Extract the [X, Y] coordinate from the center of the cell holding the provided text.  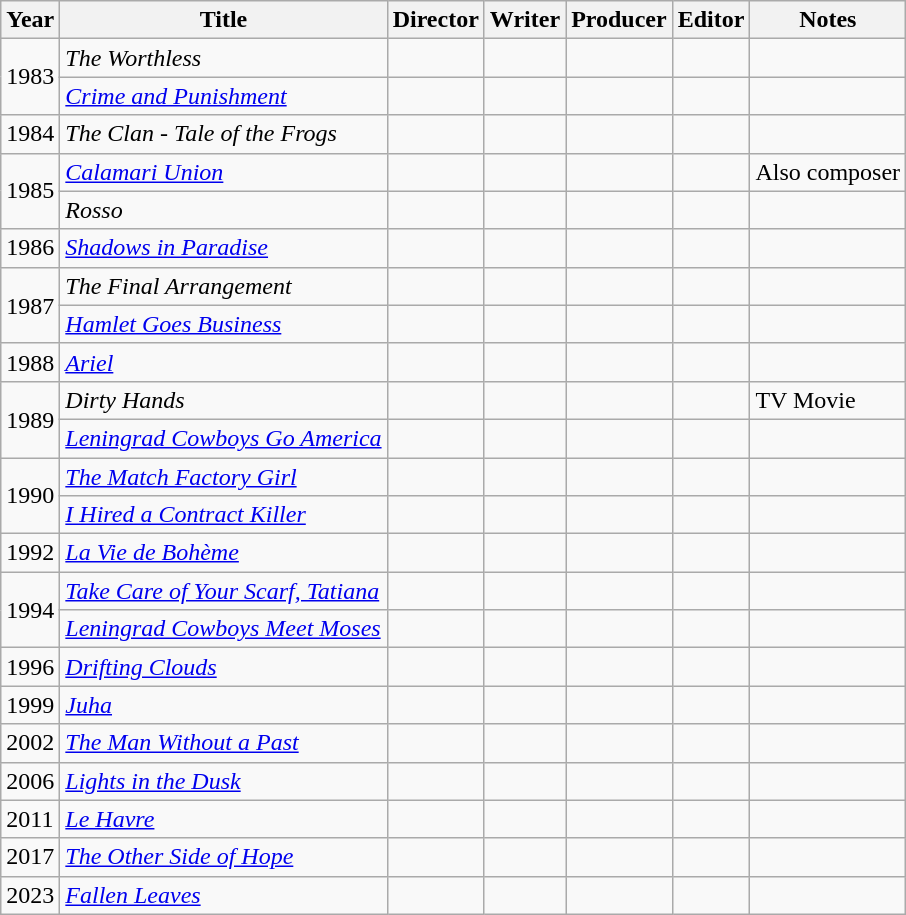
I Hired a Contract Killer [224, 515]
The Other Side of Hope [224, 857]
1999 [30, 705]
Fallen Leaves [224, 895]
Shadows in Paradise [224, 248]
1988 [30, 362]
Editor [711, 20]
2017 [30, 857]
1990 [30, 496]
La Vie de Bohème [224, 553]
1983 [30, 77]
1996 [30, 667]
1994 [30, 610]
Hamlet Goes Business [224, 324]
Crime and Punishment [224, 96]
2002 [30, 743]
The Final Arrangement [224, 286]
2011 [30, 819]
The Clan - Tale of the Frogs [224, 134]
1985 [30, 191]
Le Havre [224, 819]
1987 [30, 305]
Writer [524, 20]
The Man Without a Past [224, 743]
TV Movie [828, 400]
Producer [620, 20]
2006 [30, 781]
Drifting Clouds [224, 667]
Dirty Hands [224, 400]
Leningrad Cowboys Go America [224, 438]
Take Care of Your Scarf, Tatiana [224, 591]
Also composer [828, 172]
Year [30, 20]
2023 [30, 895]
Ariel [224, 362]
Title [224, 20]
1986 [30, 248]
Rosso [224, 210]
1984 [30, 134]
Lights in the Dusk [224, 781]
Juha [224, 705]
Director [436, 20]
Notes [828, 20]
1989 [30, 419]
1992 [30, 553]
Leningrad Cowboys Meet Moses [224, 629]
The Worthless [224, 58]
Calamari Union [224, 172]
The Match Factory Girl [224, 477]
